From the cell containing the given text, extract its center point as [x, y] coordinate. 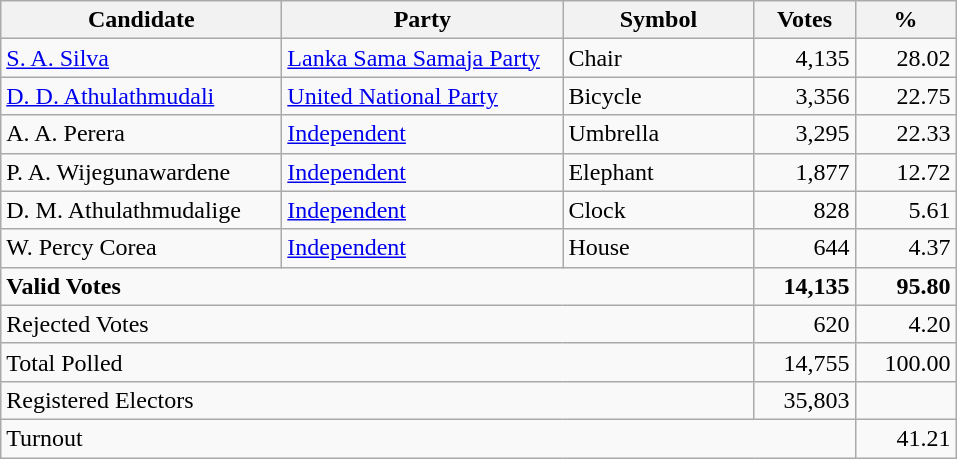
W. Percy Corea [142, 248]
House [658, 248]
4,135 [804, 58]
Valid Votes [378, 286]
Chair [658, 58]
S. A. Silva [142, 58]
Elephant [658, 172]
620 [804, 324]
5.61 [906, 210]
Symbol [658, 20]
Registered Electors [378, 400]
Party [422, 20]
12.72 [906, 172]
95.80 [906, 286]
Votes [804, 20]
Candidate [142, 20]
4.20 [906, 324]
Bicycle [658, 96]
Clock [658, 210]
828 [804, 210]
3,295 [804, 134]
P. A. Wijegunawardene [142, 172]
A. A. Perera [142, 134]
22.75 [906, 96]
4.37 [906, 248]
Total Polled [378, 362]
3,356 [804, 96]
1,877 [804, 172]
Rejected Votes [378, 324]
41.21 [906, 438]
United National Party [422, 96]
Umbrella [658, 134]
14,755 [804, 362]
22.33 [906, 134]
% [906, 20]
14,135 [804, 286]
D. M. Athulathmudalige [142, 210]
28.02 [906, 58]
Turnout [428, 438]
644 [804, 248]
Lanka Sama Samaja Party [422, 58]
35,803 [804, 400]
100.00 [906, 362]
D. D. Athulathmudali [142, 96]
